From the cell containing the given text, extract its center point as [X, Y] coordinate. 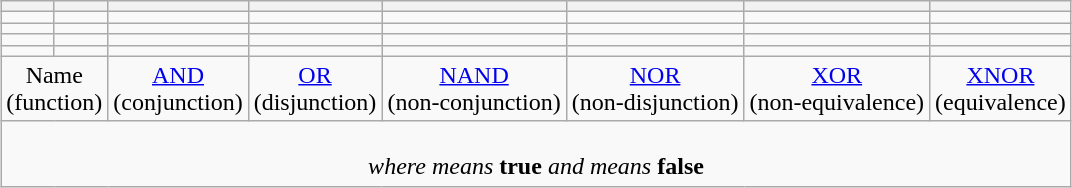
where means true and means false [536, 154]
NOR(non-disjunction) [655, 88]
OR(disjunction) [315, 88]
AND(conjunction) [178, 88]
Name(function) [54, 88]
XNOR(equivalence) [1001, 88]
NAND(non-conjunction) [474, 88]
XOR(non-equivalence) [837, 88]
